Search for the cell housing the specified text and yield its [X, Y] center coordinate. 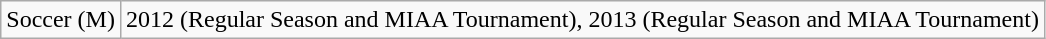
2012 (Regular Season and MIAA Tournament), 2013 (Regular Season and MIAA Tournament) [582, 20]
Soccer (M) [61, 20]
